Identify which cell holds the provided text, then report its (x, y) central coordinate. 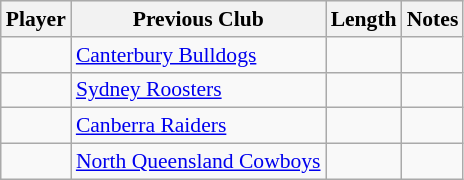
Length (364, 19)
Previous Club (198, 19)
Canberra Raiders (198, 126)
Player (36, 19)
Canterbury Bulldogs (198, 55)
Sydney Roosters (198, 90)
North Queensland Cowboys (198, 162)
Notes (433, 19)
